Provide the (X, Y) coordinate of the cell's center where the given text is located.  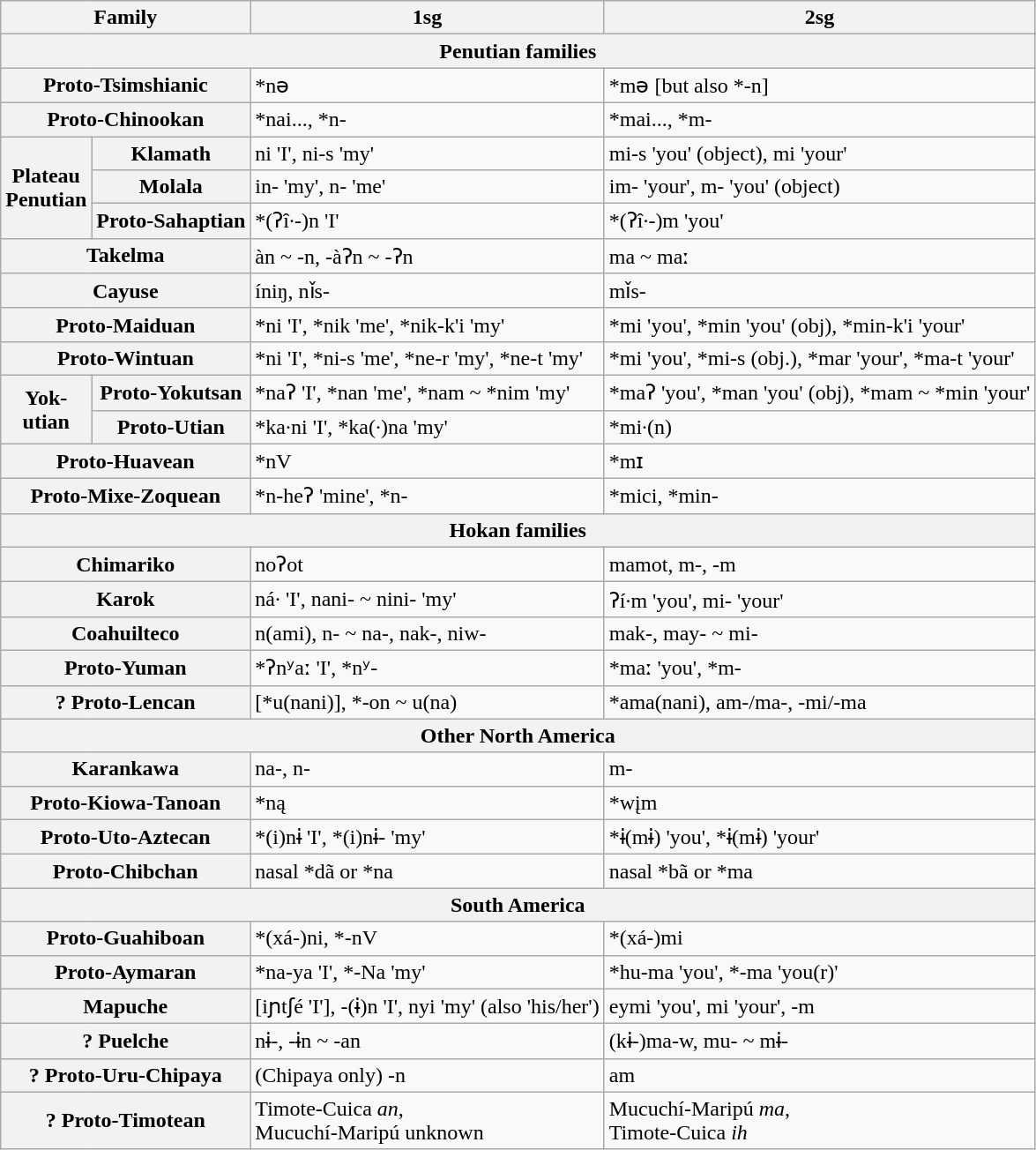
ni 'I', ni-s 'my' (427, 153)
Proto-Aymaran (125, 972)
n(ami), n- ~ na-, nak-, niw- (427, 633)
1sg (427, 18)
(kɨ-)ma-w, mu- ~ mɨ- (820, 1042)
*nV (427, 461)
Coahuilteco (125, 633)
Proto-Yokutsan (171, 392)
(Chipaya only) -n (427, 1075)
*mi 'you', *min 'you' (obj), *min-k'i 'your' (820, 325)
? Proto-Uru-Chipaya (125, 1075)
Takelma (125, 256)
Karok (125, 600)
ná· 'I', nani- ~ nini- 'my' (427, 600)
*ka·ni 'I', *ka(·)na 'my' (427, 427)
*wįm (820, 803)
*(xá-)mi (820, 938)
Proto-Uto-Aztecan (125, 837)
*mə [but also *-n] (820, 86)
[iɲtʃé 'I'], -(ɨ)n 'I', nyi 'my' (also 'his/her') (427, 1006)
Proto-Yuman (125, 668)
*na-ya 'I', *-Na 'my' (427, 972)
*mici, *min- (820, 497)
Other North America (518, 736)
nasal *bã or *ma (820, 871)
Proto-Wintuan (125, 358)
ʔí·m 'you', mi- 'your' (820, 600)
im- 'your', m- 'you' (object) (820, 187)
*ni 'I', *nik 'me', *nik-k'i 'my' (427, 325)
Chimariko (125, 564)
? Proto-Lencan (125, 702)
mamot, m-, -m (820, 564)
Cayuse (125, 291)
*(i)nɨ 'I', *(i)nɨ- 'my' (427, 837)
Mucuchí-Maripú ma, Timote-Cuica ih (820, 1120)
South America (518, 905)
*ni 'I', *ni-s 'me', *ne-r 'my', *ne-t 'my' (427, 358)
*nə (427, 86)
*maʔ 'you', *man 'you' (obj), *mam ~ *min 'your' (820, 392)
Proto-Maiduan (125, 325)
? Puelche (125, 1042)
*n-heʔ 'mine', *n- (427, 497)
Klamath (171, 153)
*mɪ (820, 461)
*ama(nani), am-/ma-, -mi/-ma (820, 702)
Yok-utian (46, 409)
*ną (427, 803)
PlateauPenutian (46, 187)
eymi 'you', mi 'your', -m (820, 1006)
Proto-Tsimshianic (125, 86)
Mapuche (125, 1006)
Proto-Mixe-Zoquean (125, 497)
? Proto-Timotean (125, 1120)
*hu-ma 'you', *-ma 'you(r)' (820, 972)
mak-, may- ~ mi- (820, 633)
*ʔnʸaː 'I', *nʸ- (427, 668)
*naʔ 'I', *nan 'me', *nam ~ *nim 'my' (427, 392)
*mai..., *m- (820, 119)
2sg (820, 18)
*(ʔî·-)m 'you' (820, 221)
*(ʔî·-)n 'I' (427, 221)
m- (820, 769)
nasal *dã or *na (427, 871)
mi-s 'you' (object), mi 'your' (820, 153)
Molala (171, 187)
Proto-Chibchan (125, 871)
Proto-Guahiboan (125, 938)
*(xá-)ni, *-nV (427, 938)
*nai..., *n- (427, 119)
Proto-Huavean (125, 461)
*ɨ(mɨ) 'you', *ɨ(mɨ) 'your' (820, 837)
*maː 'you', *m- (820, 668)
Proto-Chinookan (125, 119)
íniŋ, nǐs- (427, 291)
[*u(nani)], *-on ~ u(na) (427, 702)
ma ~ maː (820, 256)
am (820, 1075)
Family (125, 18)
Proto-Kiowa-Tanoan (125, 803)
àn ~ -n, -àʔn ~ -ʔn (427, 256)
*mi 'you', *mi-s (obj.), *mar 'your', *ma-t 'your' (820, 358)
Penutian families (518, 51)
na-, n- (427, 769)
noʔot (427, 564)
*mi·(n) (820, 427)
in- 'my', n- 'me' (427, 187)
Karankawa (125, 769)
Proto-Sahaptian (171, 221)
nɨ-, -ɨn ~ -an (427, 1042)
Hokan families (518, 530)
Proto-Utian (171, 427)
Timote-Cuica an, Mucuchí-Maripú unknown (427, 1120)
mǐs- (820, 291)
